Provide the (x, y) coordinate of the cell's center where the given text is located.  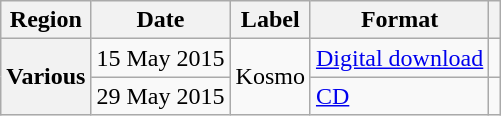
Kosmo (270, 77)
CD (399, 96)
15 May 2015 (160, 58)
29 May 2015 (160, 96)
Label (270, 20)
Format (399, 20)
Various (46, 77)
Date (160, 20)
Digital download (399, 58)
Region (46, 20)
